Search for the cell housing the specified text and yield its [X, Y] center coordinate. 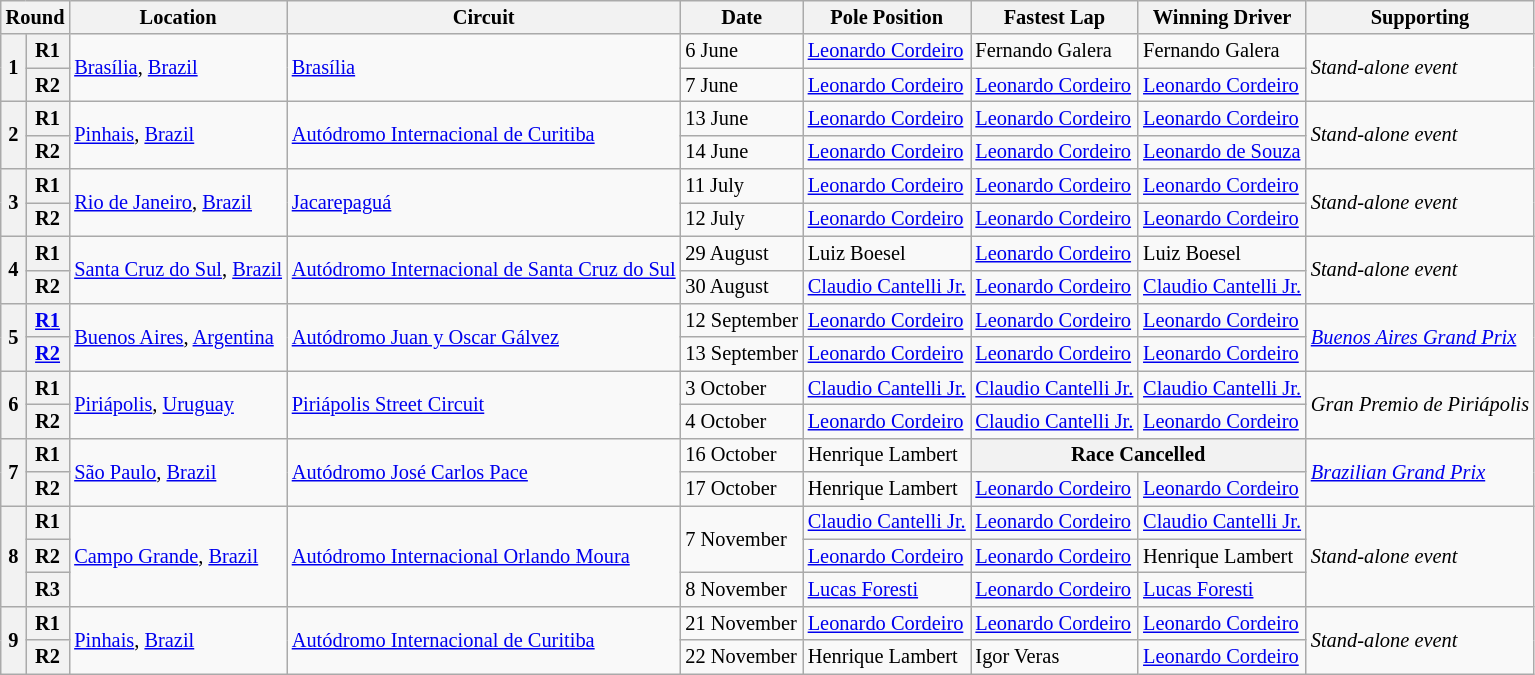
Santa Cruz do Sul, Brazil [178, 270]
9 [14, 640]
14 June [741, 152]
16 October [741, 455]
Supporting [1420, 17]
Circuit [484, 17]
Pole Position [887, 17]
Location [178, 17]
Piriápolis Street Circuit [484, 404]
Race Cancelled [1138, 455]
7 [14, 472]
11 July [741, 186]
29 August [741, 253]
4 [14, 270]
6 [14, 404]
Brazilian Grand Prix [1420, 472]
Piriápolis, Uruguay [178, 404]
Igor Veras [1055, 657]
Autódromo Juan y Oscar Gálvez [484, 336]
2 [14, 134]
8 November [741, 589]
Autódromo Internacional Orlando Moura [484, 556]
12 July [741, 219]
13 September [741, 354]
Round [36, 17]
Campo Grande, Brazil [178, 556]
6 June [741, 51]
Autódromo José Carlos Pace [484, 472]
Winning Driver [1222, 17]
5 [14, 336]
Gran Premio de Piriápolis [1420, 404]
São Paulo, Brazil [178, 472]
Brasília [484, 68]
3 October [741, 388]
4 October [741, 421]
12 September [741, 320]
Autódromo Internacional de Santa Cruz do Sul [484, 270]
Brasília, Brazil [178, 68]
30 August [741, 287]
Fastest Lap [1055, 17]
8 [14, 556]
3 [14, 202]
Jacarepaguá [484, 202]
22 November [741, 657]
Leonardo de Souza [1222, 152]
7 November [741, 538]
7 June [741, 85]
Buenos Aires, Argentina [178, 336]
17 October [741, 489]
Date [741, 17]
1 [14, 68]
Buenos Aires Grand Prix [1420, 336]
13 June [741, 118]
Rio de Janeiro, Brazil [178, 202]
R3 [48, 589]
21 November [741, 623]
